For the text-containing cell, return its midpoint in (X, Y) coordinate format. 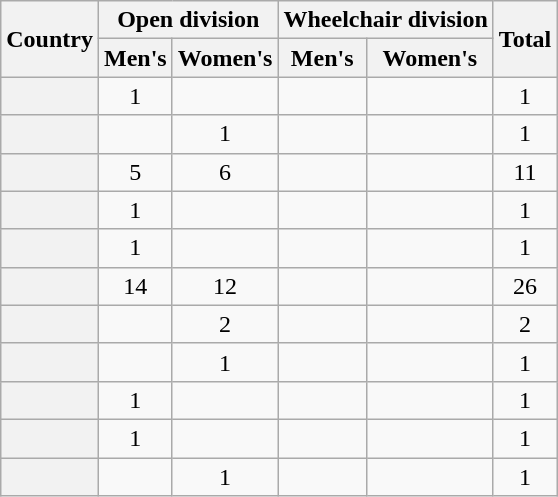
Wheelchair division (386, 20)
Country (50, 39)
Total (525, 39)
12 (225, 286)
5 (135, 172)
26 (525, 286)
11 (525, 172)
14 (135, 286)
6 (225, 172)
Open division (188, 20)
